Scan for the cell matching the given text and deliver its [x, y] coordinate at center. 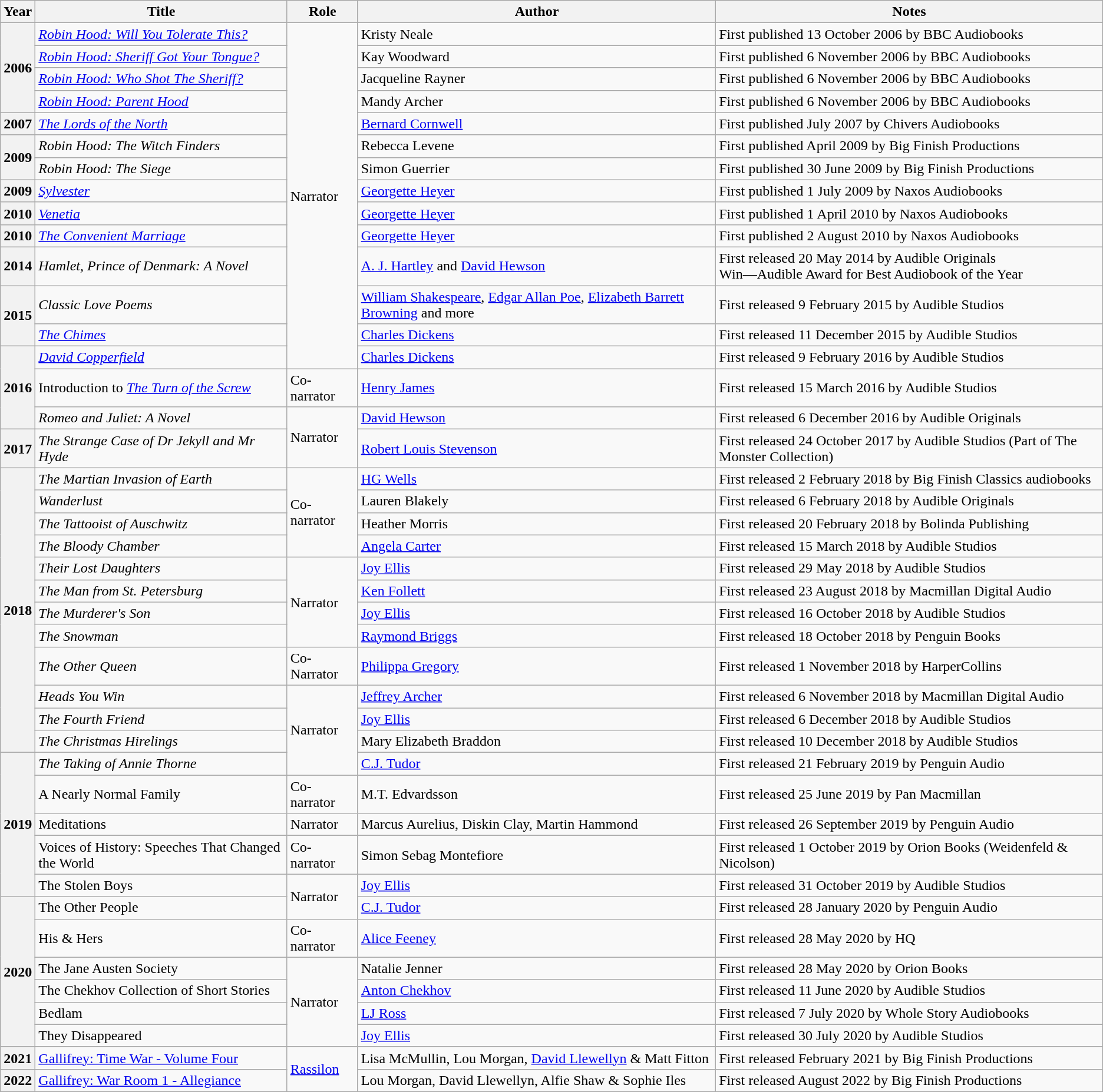
2016 [18, 388]
First released 15 March 2016 by Audible Studios [910, 388]
Natalie Jenner [537, 968]
2020 [18, 972]
First released 20 May 2014 by Audible OriginalsWin—Audible Award for Best Audiobook of the Year [910, 266]
Robert Louis Stevenson [537, 449]
Rebecca Levene [537, 146]
Heather Morris [537, 524]
First released 20 February 2018 by Bolinda Publishing [910, 524]
Robin Hood: The Siege [161, 168]
Introduction to The Turn of the Screw [161, 388]
First released 11 December 2015 by Audible Studios [910, 335]
Hamlet, Prince of Denmark: A Novel [161, 266]
First released 21 February 2019 by Penguin Audio [910, 764]
2006 [18, 68]
Raymond Briggs [537, 636]
First released 6 February 2018 by Audible Originals [910, 501]
Alice Feeney [537, 938]
David Copperfield [161, 358]
First released 24 October 2017 by Audible Studios (Part of The Monster Collection) [910, 449]
First released February 2021 by Big Finish Productions [910, 1058]
The Jane Austen Society [161, 968]
First released August 2022 by Big Finish Productions [910, 1080]
The Bloody Chamber [161, 546]
Jacqueline Rayner [537, 79]
William Shakespeare, Edgar Allan Poe, Elizabeth Barrett Browning and more [537, 304]
Heads You Win [161, 696]
The Stolen Boys [161, 885]
Henry James [537, 388]
Gallifrey: Time War - Volume Four [161, 1058]
First published 30 June 2009 by Big Finish Productions [910, 168]
Co-Narrator [322, 666]
Robin Hood: Parent Hood [161, 101]
Bedlam [161, 1013]
First released 1 October 2019 by Orion Books (Weidenfeld & Nicolson) [910, 855]
First released 26 September 2019 by Penguin Audio [910, 825]
First released 28 May 2020 by HQ [910, 938]
2014 [18, 266]
A. J. Hartley and David Hewson [537, 266]
David Hewson [537, 418]
The Snowman [161, 636]
The Other Queen [161, 666]
Jeffrey Archer [537, 696]
A Nearly Normal Family [161, 794]
First released 29 May 2018 by Audible Studios [910, 568]
Wanderlust [161, 501]
Rassilon [322, 1069]
First released 6 November 2018 by Macmillan Digital Audio [910, 696]
First published 13 October 2006 by BBC Audiobooks [910, 34]
The Chekhov Collection of Short Stories [161, 991]
Mary Elizabeth Braddon [537, 742]
Philippa Gregory [537, 666]
Kay Woodward [537, 57]
First released 31 October 2019 by Audible Studios [910, 885]
2015 [18, 316]
Classic Love Poems [161, 304]
Meditations [161, 825]
First released 6 December 2018 by Audible Studios [910, 719]
The Chimes [161, 335]
The Taking of Annie Thorne [161, 764]
Year [18, 12]
First published 2 August 2010 by Naxos Audiobooks [910, 236]
First published April 2009 by Big Finish Productions [910, 146]
The Convenient Marriage [161, 236]
Lisa McMullin, Lou Morgan, David Llewellyn & Matt Fitton [537, 1058]
Kristy Neale [537, 34]
LJ Ross [537, 1013]
First released 2 February 2018 by Big Finish Classics audiobooks [910, 479]
HG Wells [537, 479]
First released 18 October 2018 by Penguin Books [910, 636]
The Other People [161, 908]
First released 28 May 2020 by Orion Books [910, 968]
M.T. Edvardsson [537, 794]
First released 11 June 2020 by Audible Studios [910, 991]
Simon Sebag Montefiore [537, 855]
First released 9 February 2015 by Audible Studios [910, 304]
Their Lost Daughters [161, 568]
2018 [18, 610]
The Fourth Friend [161, 719]
Angela Carter [537, 546]
First released 30 July 2020 by Audible Studios [910, 1035]
2019 [18, 825]
They Disappeared [161, 1035]
2022 [18, 1080]
Robin Hood: Sheriff Got Your Tongue? [161, 57]
First released 23 August 2018 by Macmillan Digital Audio [910, 591]
Lou Morgan, David Llewellyn, Alfie Shaw & Sophie Iles [537, 1080]
Marcus Aurelius, Diskin Clay, Martin Hammond [537, 825]
The Tattooist of Auschwitz [161, 524]
The Man from St. Petersburg [161, 591]
The Murderer's Son [161, 613]
The Martian Invasion of Earth [161, 479]
First released 6 December 2016 by Audible Originals [910, 418]
Robin Hood: The Witch Finders [161, 146]
Romeo and Juliet: A Novel [161, 418]
Sylvester [161, 191]
First published July 2007 by Chivers Audiobooks [910, 124]
Voices of History: Speeches That Changed the World [161, 855]
2017 [18, 449]
First released 16 October 2018 by Audible Studios [910, 613]
2007 [18, 124]
Venetia [161, 213]
The Lords of the North [161, 124]
Role [322, 12]
2021 [18, 1058]
Lauren Blakely [537, 501]
Simon Guerrier [537, 168]
Robin Hood: Who Shot The Sheriff? [161, 79]
First released 25 June 2019 by Pan Macmillan [910, 794]
First released 10 December 2018 by Audible Studios [910, 742]
Title [161, 12]
Robin Hood: Will You Tolerate This? [161, 34]
Anton Chekhov [537, 991]
Author [537, 12]
Bernard Cornwell [537, 124]
Ken Follett [537, 591]
First published 1 April 2010 by Naxos Audiobooks [910, 213]
First released 1 November 2018 by HarperCollins [910, 666]
Mandy Archer [537, 101]
Gallifrey: War Room 1 - Allegiance [161, 1080]
First released 7 July 2020 by Whole Story Audiobooks [910, 1013]
First published 1 July 2009 by Naxos Audiobooks [910, 191]
First released 28 January 2020 by Penguin Audio [910, 908]
First released 15 March 2018 by Audible Studios [910, 546]
His & Hers [161, 938]
First released 9 February 2016 by Audible Studios [910, 358]
The Christmas Hirelings [161, 742]
The Strange Case of Dr Jekyll and Mr Hyde [161, 449]
Notes [910, 12]
